Extract the [X, Y] coordinate from the center of the cell holding the provided text.  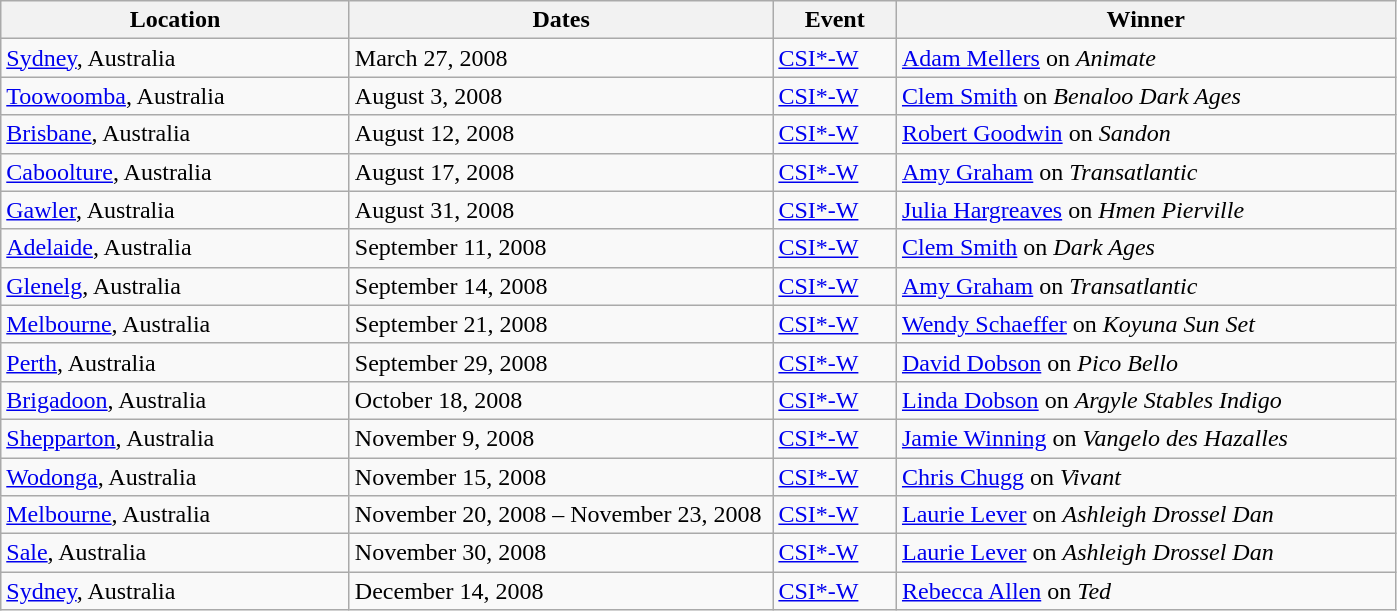
December 14, 2008 [561, 591]
Chris Chugg on Vivant [1146, 477]
September 21, 2008 [561, 324]
Brigadoon, Australia [176, 400]
September 14, 2008 [561, 286]
November 20, 2008 – November 23, 2008 [561, 515]
Glenelg, Australia [176, 286]
August 17, 2008 [561, 172]
Gawler, Australia [176, 210]
Event [835, 20]
August 31, 2008 [561, 210]
Shepparton, Australia [176, 438]
Sale, Australia [176, 553]
Rebecca Allen on Ted [1146, 591]
November 15, 2008 [561, 477]
Location [176, 20]
Toowoomba, Australia [176, 96]
August 3, 2008 [561, 96]
September 11, 2008 [561, 248]
Wodonga, Australia [176, 477]
Clem Smith on Dark Ages [1146, 248]
October 18, 2008 [561, 400]
Clem Smith on Benaloo Dark Ages [1146, 96]
Dates [561, 20]
David Dobson on Pico Bello [1146, 362]
Perth, Australia [176, 362]
November 9, 2008 [561, 438]
Caboolture, Australia [176, 172]
August 12, 2008 [561, 134]
Linda Dobson on Argyle Stables Indigo [1146, 400]
Jamie Winning on Vangelo des Hazalles [1146, 438]
March 27, 2008 [561, 58]
Winner [1146, 20]
September 29, 2008 [561, 362]
Adam Mellers on Animate [1146, 58]
Adelaide, Australia [176, 248]
Brisbane, Australia [176, 134]
Robert Goodwin on Sandon [1146, 134]
Julia Hargreaves on Hmen Pierville [1146, 210]
Wendy Schaeffer on Koyuna Sun Set [1146, 324]
November 30, 2008 [561, 553]
